Detect which cell encompasses the target text, then output its (x, y) center coordinate. 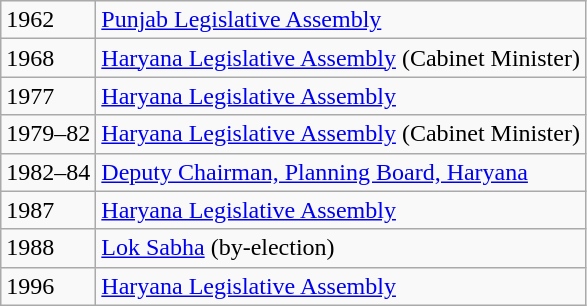
Deputy Chairman, Planning Board, Haryana (341, 172)
1982–84 (48, 172)
1988 (48, 248)
1987 (48, 210)
1962 (48, 20)
1996 (48, 286)
1968 (48, 58)
1977 (48, 96)
1979–82 (48, 134)
Lok Sabha (by-election) (341, 248)
Punjab Legislative Assembly (341, 20)
